Find where the given text appears and provide that cell's center as [X, Y] coordinate. 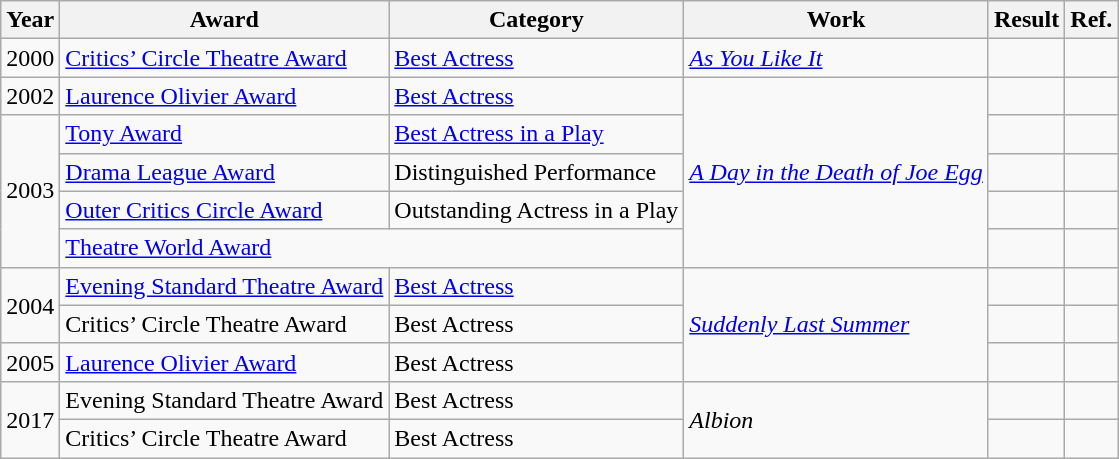
Outstanding Actress in a Play [536, 210]
2005 [30, 362]
2017 [30, 419]
Best Actress in a Play [536, 134]
Award [224, 20]
Ref. [1092, 20]
Theatre World Award [372, 248]
Work [836, 20]
Tony Award [224, 134]
2002 [30, 96]
A Day in the Death of Joe Egg [836, 172]
Drama League Award [224, 172]
Year [30, 20]
2004 [30, 305]
Outer Critics Circle Award [224, 210]
As You Like It [836, 58]
Distinguished Performance [536, 172]
Category [536, 20]
Albion [836, 419]
2000 [30, 58]
Suddenly Last Summer [836, 324]
Result [1026, 20]
2003 [30, 191]
